Return (X, Y) of the center of cell containing provided text 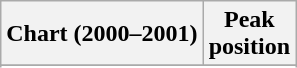
Chart (2000–2001) (102, 34)
Peak position (249, 34)
